Provide the [x, y] coordinate of the cell's center where the given text is located.  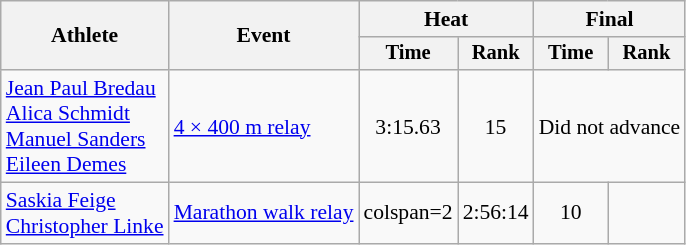
Athlete [85, 36]
colspan=2 [408, 214]
Jean Paul BredauAlica SchmidtManuel SandersEileen Demes [85, 126]
Final [610, 19]
15 [496, 126]
Did not advance [610, 126]
Heat [446, 19]
2:56:14 [496, 214]
10 [571, 214]
Event [264, 36]
3:15.63 [408, 126]
Marathon walk relay [264, 214]
Saskia FeigeChristopher Linke [85, 214]
4 × 400 m relay [264, 126]
